Detect which cell encompasses the target text, then output its [X, Y] center coordinate. 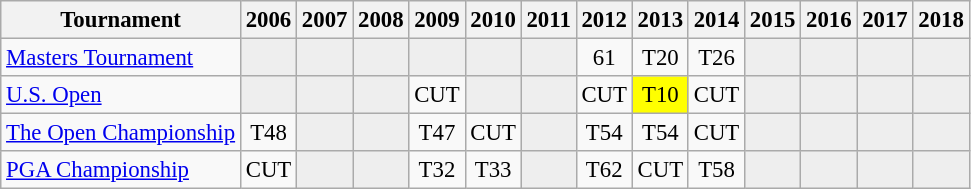
2015 [773, 20]
2009 [437, 20]
T10 [660, 95]
T20 [660, 58]
2016 [829, 20]
2013 [660, 20]
T32 [437, 170]
2017 [885, 20]
61 [604, 58]
T48 [268, 133]
2011 [548, 20]
T47 [437, 133]
2007 [325, 20]
2006 [268, 20]
PGA Championship [121, 170]
2018 [941, 20]
U.S. Open [121, 95]
2008 [381, 20]
T62 [604, 170]
2014 [716, 20]
The Open Championship [121, 133]
2010 [493, 20]
T26 [716, 58]
T33 [493, 170]
T58 [716, 170]
2012 [604, 20]
Masters Tournament [121, 58]
Tournament [121, 20]
